Search for the cell housing the specified text and yield its (X, Y) center coordinate. 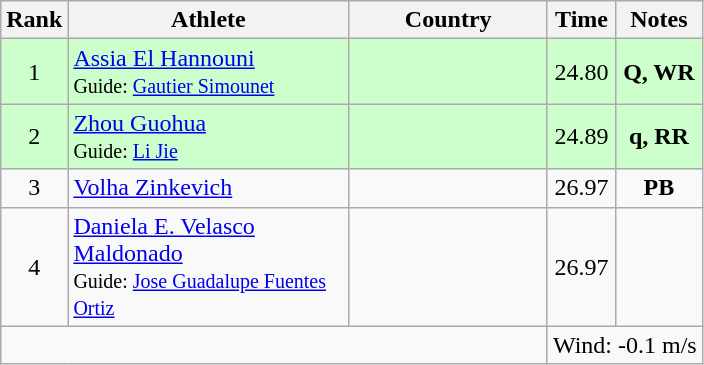
24.89 (581, 136)
Time (581, 20)
Q, WR (660, 72)
24.80 (581, 72)
Daniela E. Velasco MaldonadoGuide: Jose Guadalupe Fuentes Ortiz (208, 266)
PB (660, 188)
q, RR (660, 136)
Assia El HannouniGuide: Gautier Simounet (208, 72)
Zhou GuohuaGuide: Li Jie (208, 136)
Wind: -0.1 m/s (624, 345)
Athlete (208, 20)
Rank (34, 20)
2 (34, 136)
4 (34, 266)
1 (34, 72)
Notes (660, 20)
Country (448, 20)
3 (34, 188)
Volha Zinkevich (208, 188)
